Scan for the cell matching the given text and deliver its [X, Y] coordinate at center. 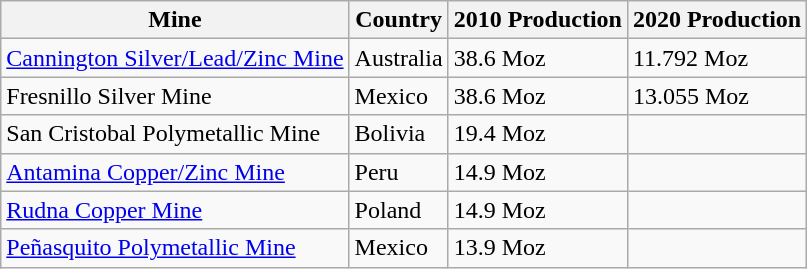
Peñasquito Polymetallic Mine [175, 248]
13.055 Moz [716, 96]
Australia [398, 58]
11.792 Moz [716, 58]
Country [398, 20]
2010 Production [538, 20]
2020 Production [716, 20]
Antamina Copper/Zinc Mine [175, 172]
Cannington Silver/Lead/Zinc Mine [175, 58]
Rudna Copper Mine [175, 210]
Poland [398, 210]
19.4 Moz [538, 134]
Bolivia [398, 134]
13.9 Moz [538, 248]
Mine [175, 20]
Peru [398, 172]
San Cristobal Polymetallic Mine [175, 134]
Fresnillo Silver Mine [175, 96]
